Detect which cell encompasses the target text, then output its (X, Y) center coordinate. 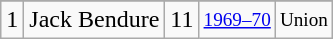
1969–70 (237, 20)
Union (304, 20)
1 (12, 20)
11 (182, 20)
Jack Bendure (94, 20)
